Pinpoint the cell where the given text exists, returning its [x, y] midpoint coordinate. 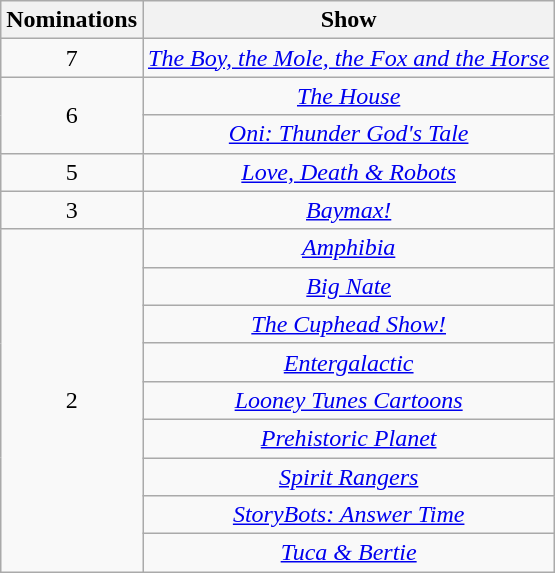
6 [72, 115]
3 [72, 210]
7 [72, 58]
StoryBots: Answer Time [348, 515]
2 [72, 400]
Spirit Rangers [348, 477]
The Boy, the Mole, the Fox and the Horse [348, 58]
Nominations [72, 20]
Show [348, 20]
Oni: Thunder God's Tale [348, 134]
Baymax! [348, 210]
Looney Tunes Cartoons [348, 400]
The Cuphead Show! [348, 324]
Love, Death & Robots [348, 172]
The House [348, 96]
Entergalactic [348, 362]
Amphibia [348, 248]
Big Nate [348, 286]
Prehistoric Planet [348, 438]
Tuca & Bertie [348, 553]
5 [72, 172]
